Provide the [X, Y] coordinate of the cell's center where the given text is located.  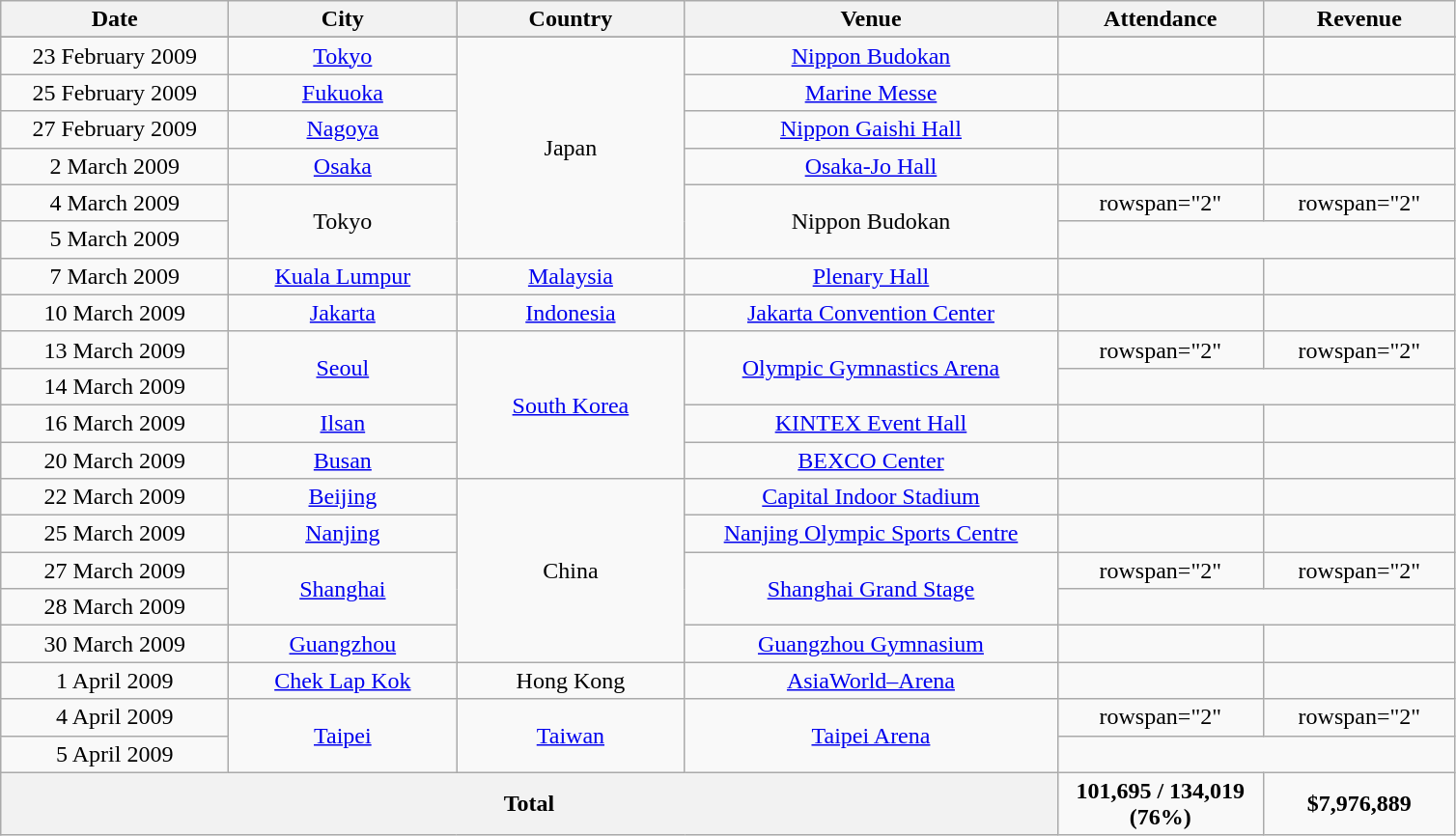
Indonesia [571, 313]
Guangzhou Gymnasium [871, 644]
22 March 2009 [115, 497]
Nanjing Olympic Sports Centre [871, 534]
25 February 2009 [115, 93]
Attendance [1161, 19]
Busan [343, 460]
Nanjing [343, 534]
Nagoya [343, 129]
AsiaWorld–Arena [871, 681]
25 March 2009 [115, 534]
Taipei Arena [871, 736]
Marine Messe [871, 93]
Malaysia [571, 276]
China [571, 571]
27 March 2009 [115, 571]
20 March 2009 [115, 460]
101,695 / 134,019 (76%) [1161, 803]
Osaka-Jo Hall [871, 166]
28 March 2009 [115, 607]
South Korea [571, 404]
16 March 2009 [115, 423]
Jakarta [343, 313]
4 April 2009 [115, 717]
Taipei [343, 736]
2 March 2009 [115, 166]
4 March 2009 [115, 203]
Plenary Hall [871, 276]
$7,976,889 [1359, 803]
Kuala Lumpur [343, 276]
BEXCO Center [871, 460]
1 April 2009 [115, 681]
Shanghai [343, 589]
Ilsan [343, 423]
Taiwan [571, 736]
Osaka [343, 166]
Revenue [1359, 19]
14 March 2009 [115, 386]
Total [529, 803]
30 March 2009 [115, 644]
Olympic Gymnastics Arena [871, 368]
Chek Lap Kok [343, 681]
Beijing [343, 497]
Fukuoka [343, 93]
Country [571, 19]
KINTEX Event Hall [871, 423]
23 February 2009 [115, 56]
5 March 2009 [115, 239]
Nippon Gaishi Hall [871, 129]
Guangzhou [343, 644]
Japan [571, 148]
Seoul [343, 368]
Shanghai Grand Stage [871, 589]
13 March 2009 [115, 349]
Jakarta Convention Center [871, 313]
City [343, 19]
5 April 2009 [115, 754]
27 February 2009 [115, 129]
7 March 2009 [115, 276]
Venue [871, 19]
Hong Kong [571, 681]
Date [115, 19]
10 March 2009 [115, 313]
Capital Indoor Stadium [871, 497]
